Return the [X, Y] coordinate for the center point of the cell that contains the specified text.  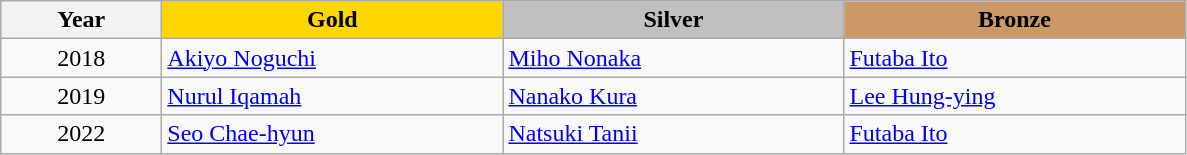
Year [82, 20]
2019 [82, 96]
Nurul Iqamah [332, 96]
2018 [82, 58]
Nanako Kura [674, 96]
Lee Hung-ying [1014, 96]
Silver [674, 20]
Natsuki Tanii [674, 134]
Akiyo Noguchi [332, 58]
Gold [332, 20]
Bronze [1014, 20]
Miho Nonaka [674, 58]
2022 [82, 134]
Seo Chae-hyun [332, 134]
